Output the (x, y) coordinate of the center of the cell containing the given text.  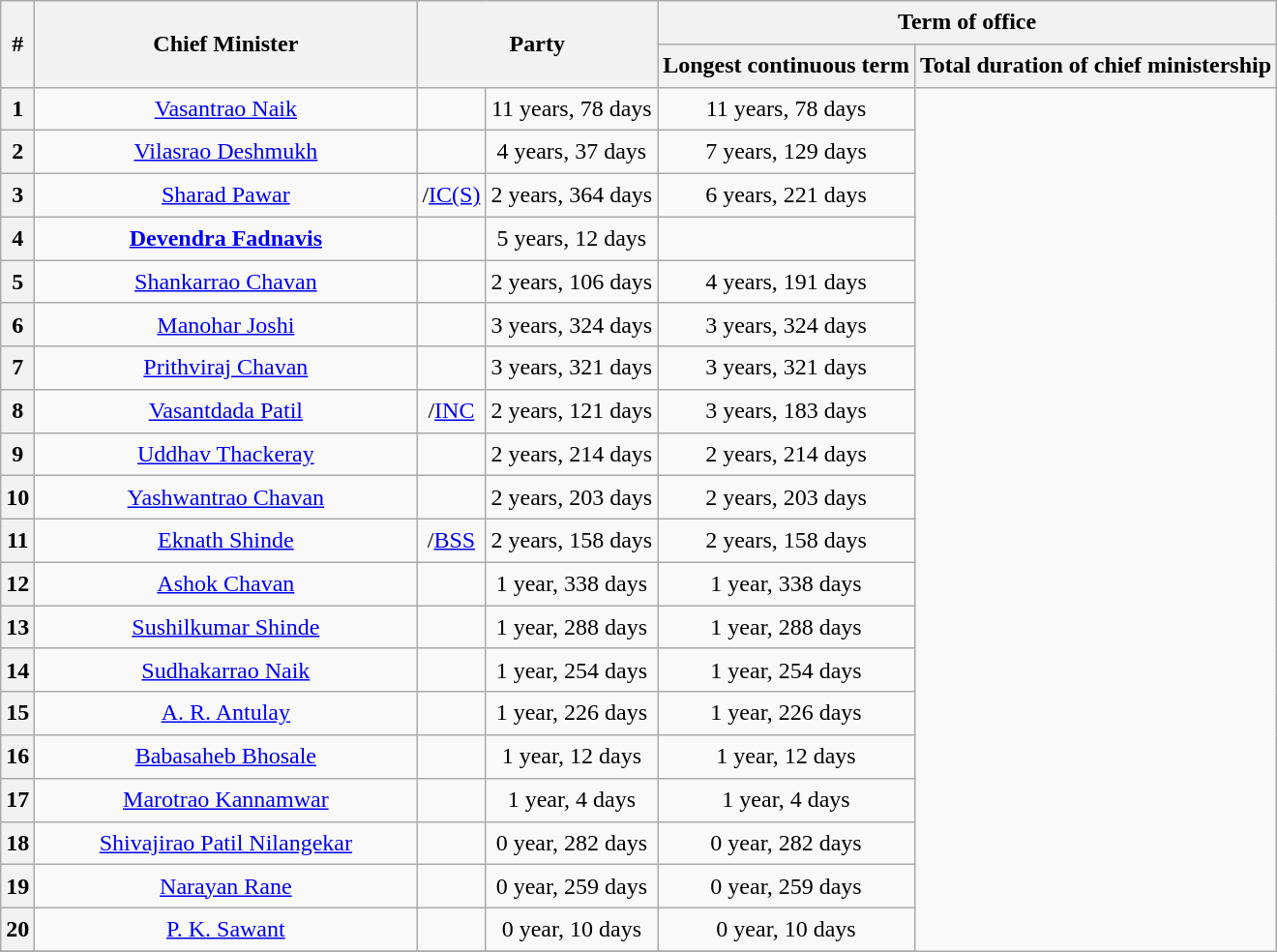
Sudhakarrao Naik (226, 669)
7 (17, 368)
Yashwantrao Chavan (226, 497)
6 years, 221 days (787, 195)
Ashok Chavan (226, 584)
12 (17, 584)
P. K. Sawant (226, 929)
9 (17, 455)
Narayan Rane (226, 886)
13 (17, 627)
Longest continuous term (787, 66)
19 (17, 886)
15 (17, 714)
18 (17, 844)
2 (17, 153)
Uddhav Thackeray (226, 455)
10 (17, 497)
20 (17, 929)
7 years, 129 days (787, 153)
Term of office (967, 23)
6 (17, 325)
4 years, 191 days (787, 283)
3 years, 183 days (787, 412)
Shivajirao Patil Nilangekar (226, 844)
2 years, 121 days (572, 412)
Devendra Fadnavis (226, 238)
Chief Minister (226, 45)
Vasantdada Patil (226, 412)
/IC(S) (451, 195)
Prithviraj Chavan (226, 368)
Marotrao Kannamwar (226, 799)
4 years, 37 days (572, 153)
5 years, 12 days (572, 238)
17 (17, 799)
/INC (451, 412)
Manohar Joshi (226, 325)
Babasaheb Bhosale (226, 757)
Sushilkumar Shinde (226, 627)
3 (17, 195)
2 years, 364 days (572, 195)
Vilasrao Deshmukh (226, 153)
4 (17, 238)
5 (17, 283)
Sharad Pawar (226, 195)
1 (17, 108)
Vasantrao Naik (226, 108)
/BSS (451, 542)
Party (538, 45)
8 (17, 412)
2 years, 106 days (572, 283)
Shankarrao Chavan (226, 283)
Total duration of chief ministership (1095, 66)
# (17, 45)
Eknath Shinde (226, 542)
11 (17, 542)
A. R. Antulay (226, 714)
14 (17, 669)
16 (17, 757)
